Capture the cell that displays the provided text and extract its [X, Y] central coordinate. 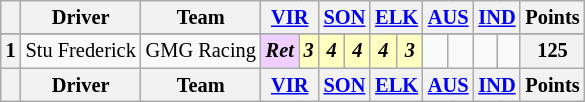
125 [552, 51]
GMG Racing [201, 51]
Stu Frederick [81, 51]
Ret [280, 51]
1 [11, 51]
